Pinpoint the cell where the given text exists, returning its (X, Y) midpoint coordinate. 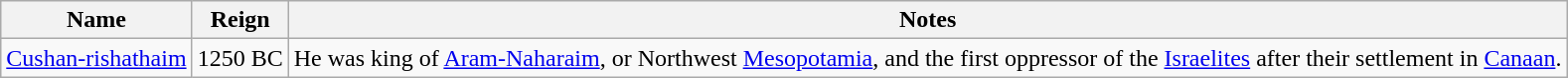
1250 BC (240, 58)
Notes (928, 20)
Cushan-rishathaim (96, 58)
He was king of Aram-Naharaim, or Northwest Mesopotamia, and the first oppressor of the Israelites after their settlement in Canaan. (928, 58)
Name (96, 20)
Reign (240, 20)
